Provide the [X, Y] coordinate of the cell's center where the given text is located.  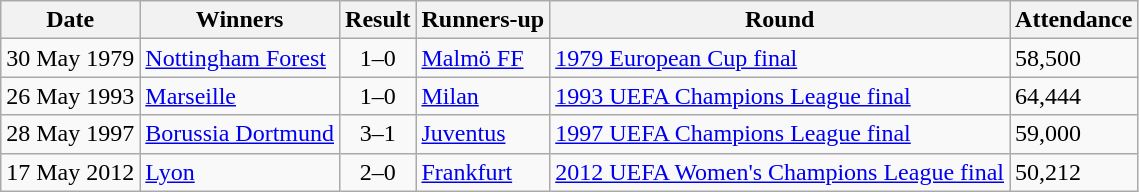
1993 UEFA Champions League final [780, 96]
Runners-up [483, 20]
50,212 [1074, 172]
Nottingham Forest [240, 58]
Attendance [1074, 20]
26 May 1993 [70, 96]
Result [378, 20]
Marseille [240, 96]
Milan [483, 96]
Lyon [240, 172]
Frankfurt [483, 172]
28 May 1997 [70, 134]
Juventus [483, 134]
Winners [240, 20]
58,500 [1074, 58]
Date [70, 20]
1979 European Cup final [780, 58]
2–0 [378, 172]
64,444 [1074, 96]
59,000 [1074, 134]
Malmö FF [483, 58]
17 May 2012 [70, 172]
3–1 [378, 134]
1997 UEFA Champions League final [780, 134]
2012 UEFA Women's Champions League final [780, 172]
Borussia Dortmund [240, 134]
Round [780, 20]
30 May 1979 [70, 58]
